Locate the cell with the specified text and output its [X, Y] center coordinate. 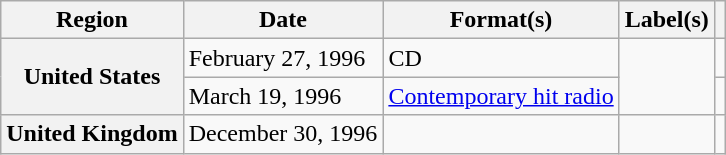
Region [92, 20]
Date [283, 20]
United Kingdom [92, 134]
Format(s) [501, 20]
December 30, 1996 [283, 134]
February 27, 1996 [283, 58]
Contemporary hit radio [501, 96]
Label(s) [666, 20]
March 19, 1996 [283, 96]
United States [92, 77]
CD [501, 58]
